Return [X, Y] of the center of cell containing provided text 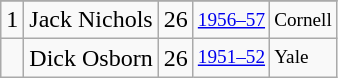
1956–57 [231, 20]
Jack Nichols [91, 20]
1 [12, 20]
Yale [304, 58]
1951–52 [231, 58]
Dick Osborn [91, 58]
Cornell [304, 20]
